Return the (x, y) coordinate for the center point of the cell that contains the specified text.  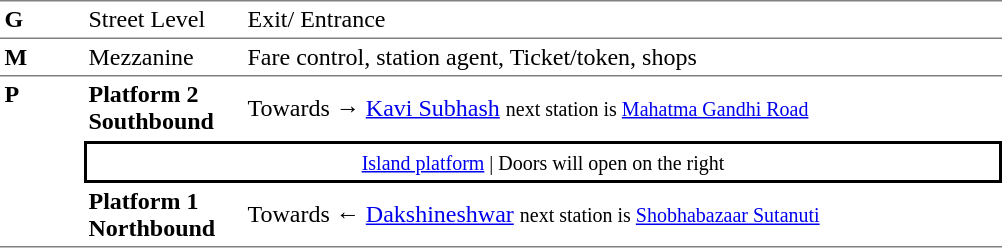
Exit/ Entrance (622, 20)
Fare control, station agent, Ticket/token, shops (622, 58)
Mezzanine (164, 58)
Towards → Kavi Subhash next station is Mahatma Gandhi Road (622, 108)
Platform 2Southbound (164, 108)
P (42, 162)
Towards ← Dakshineshwar next station is Shobhabazaar Sutanuti (622, 215)
Platform 1Northbound (164, 215)
G (42, 20)
Island platform | Doors will open on the right (543, 162)
M (42, 58)
Street Level (164, 20)
